Locate the cell with the specified text and output its [X, Y] center coordinate. 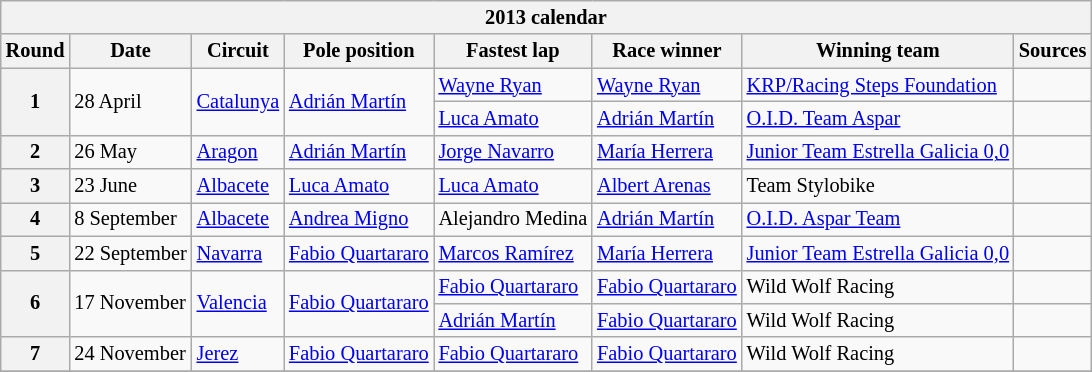
4 [36, 219]
2013 calendar [546, 17]
Aragon [238, 152]
O.I.D. Aspar Team [878, 219]
Marcos Ramírez [514, 253]
3 [36, 186]
KRP/Racing Steps Foundation [878, 85]
Winning team [878, 51]
Andrea Migno [359, 219]
Pole position [359, 51]
1 [36, 102]
Date [130, 51]
Alejandro Medina [514, 219]
Jorge Navarro [514, 152]
24 November [130, 354]
Fastest lap [514, 51]
17 November [130, 304]
7 [36, 354]
Navarra [238, 253]
26 May [130, 152]
6 [36, 304]
Valencia [238, 304]
Jerez [238, 354]
5 [36, 253]
Sources [1052, 51]
Albert Arenas [667, 186]
Circuit [238, 51]
28 April [130, 102]
8 September [130, 219]
2 [36, 152]
Team Stylobike [878, 186]
Catalunya [238, 102]
22 September [130, 253]
Round [36, 51]
O.I.D. Team Aspar [878, 118]
Race winner [667, 51]
23 June [130, 186]
